Find where the given text appears and provide that cell's center as [x, y] coordinate. 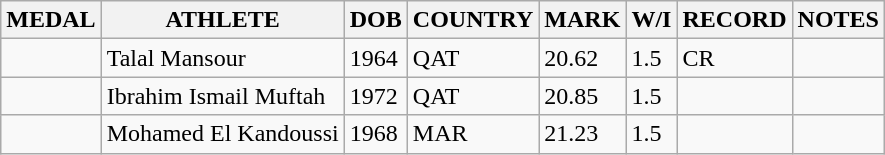
COUNTRY [473, 20]
1964 [376, 58]
ATHLETE [222, 20]
MARK [582, 20]
Ibrahim Ismail Muftah [222, 96]
20.62 [582, 58]
CR [734, 58]
RECORD [734, 20]
1968 [376, 134]
Mohamed El Kandoussi [222, 134]
W/I [652, 20]
DOB [376, 20]
Talal Mansour [222, 58]
1972 [376, 96]
NOTES [838, 20]
MAR [473, 134]
21.23 [582, 134]
MEDAL [51, 20]
20.85 [582, 96]
